Locate the cell with the specified text and output its [x, y] center coordinate. 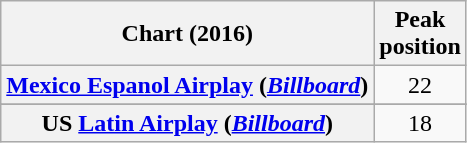
US Latin Airplay (Billboard) [188, 123]
Mexico Espanol Airplay (Billboard) [188, 85]
22 [420, 85]
Peakposition [420, 34]
18 [420, 123]
Chart (2016) [188, 34]
